Determine the (x, y) coordinate at the center of the cell enclosing the given text.  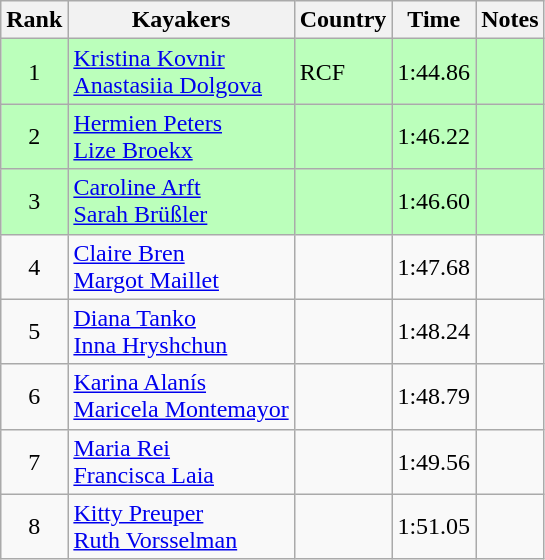
1 (34, 72)
7 (34, 462)
Hermien PetersLize Broekx (181, 136)
1:49.56 (434, 462)
8 (34, 526)
Time (434, 20)
1:48.24 (434, 332)
Kitty PreuperRuth Vorsselman (181, 526)
Karina AlanísMaricela Montemayor (181, 396)
RCF (343, 72)
Rank (34, 20)
3 (34, 202)
Kristina KovnirAnastasiia Dolgova (181, 72)
Caroline ArftSarah Brüßler (181, 202)
4 (34, 266)
Notes (510, 20)
1:51.05 (434, 526)
Maria ReiFrancisca Laia (181, 462)
Claire BrenMargot Maillet (181, 266)
1:44.86 (434, 72)
5 (34, 332)
1:47.68 (434, 266)
Diana TankoInna Hryshchun (181, 332)
Country (343, 20)
2 (34, 136)
1:46.60 (434, 202)
6 (34, 396)
1:48.79 (434, 396)
1:46.22 (434, 136)
Kayakers (181, 20)
